From the cell containing the given text, extract its center point as [X, Y] coordinate. 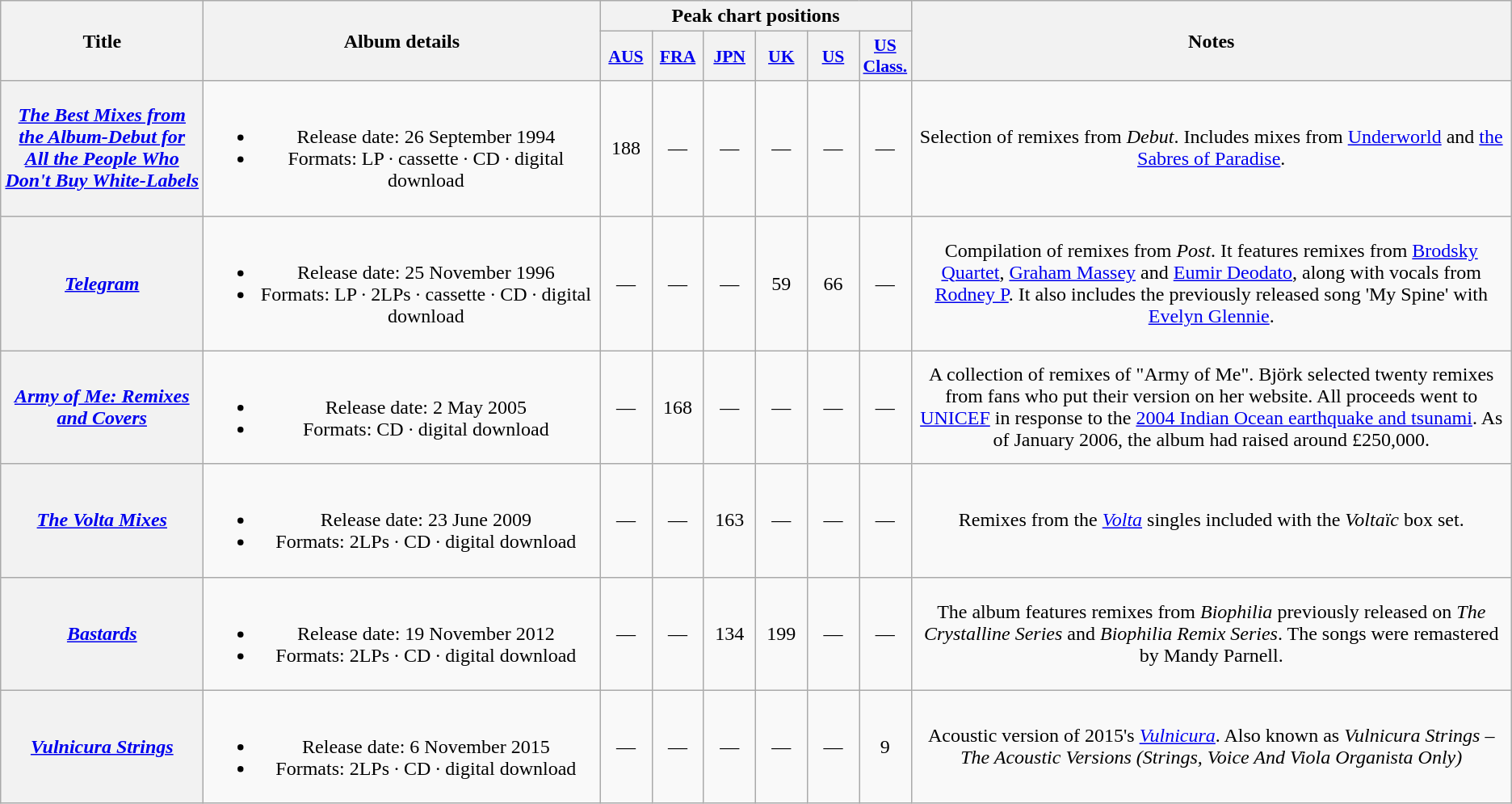
UK [781, 57]
188 [626, 149]
FRA [678, 57]
Album details [402, 40]
134 [729, 634]
USClass. [885, 57]
AUS [626, 57]
199 [781, 634]
168 [678, 407]
Remixes from the Volta singles included with the Voltaïc box set. [1212, 520]
The Volta Mixes [102, 520]
Notes [1212, 40]
Release date: 26 September 1994Formats: LP · cassette · CD · digital download [402, 149]
Telegram [102, 283]
163 [729, 520]
Title [102, 40]
59 [781, 283]
Selection of remixes from Debut. Includes mixes from Underworld and the Sabres of Paradise. [1212, 149]
Release date: 23 June 2009Formats: 2LPs · CD · digital download [402, 520]
Release date: 25 November 1996Formats: LP · 2LPs · cassette · CD · digital download [402, 283]
Acoustic version of 2015's Vulnicura. Also known as Vulnicura Strings – The Acoustic Versions (Strings, Voice And Viola Organista Only) [1212, 747]
Vulnicura Strings [102, 747]
Army of Me: Remixes and Covers [102, 407]
66 [833, 283]
9 [885, 747]
Peak chart positions [756, 16]
Release date: 2 May 2005Formats: CD · digital download [402, 407]
JPN [729, 57]
Release date: 19 November 2012Formats: 2LPs · CD · digital download [402, 634]
US [833, 57]
Bastards [102, 634]
Release date: 6 November 2015Formats: 2LPs · CD · digital download [402, 747]
The Best Mixes from the Album-Debut for All the People Who Don't Buy White-Labels [102, 149]
